Return the (X, Y) coordinate for the center point of the cell that contains the specified text.  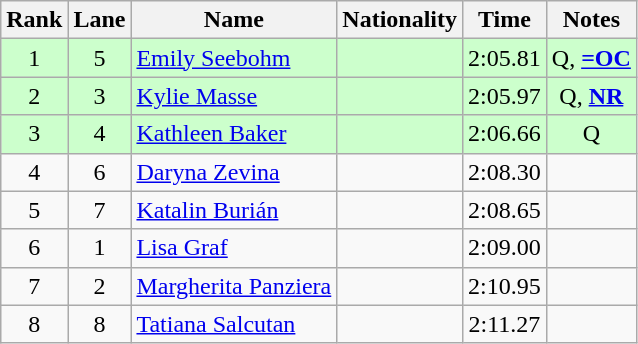
Lane (100, 20)
2:11.27 (505, 324)
2:05.97 (505, 96)
Notes (591, 20)
2:06.66 (505, 134)
Kylie Masse (234, 96)
Margherita Panziera (234, 286)
Katalin Burián (234, 210)
2:05.81 (505, 58)
Emily Seebohm (234, 58)
Daryna Zevina (234, 172)
Q (591, 134)
Time (505, 20)
Kathleen Baker (234, 134)
2:10.95 (505, 286)
2:08.65 (505, 210)
Name (234, 20)
2:08.30 (505, 172)
Nationality (400, 20)
Q, NR (591, 96)
Rank (34, 20)
Tatiana Salcutan (234, 324)
2:09.00 (505, 248)
Lisa Graf (234, 248)
Q, =OC (591, 58)
